Scan for the cell matching the given text and deliver its (X, Y) coordinate at center. 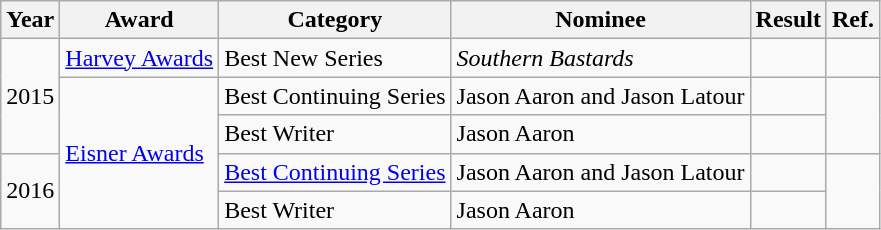
Southern Bastards (600, 58)
Harvey Awards (140, 58)
Best New Series (335, 58)
Ref. (852, 20)
Nominee (600, 20)
Result (788, 20)
2016 (30, 191)
Award (140, 20)
2015 (30, 96)
Eisner Awards (140, 153)
Category (335, 20)
Year (30, 20)
